Output the [x, y] coordinate of the center of the cell containing the given text.  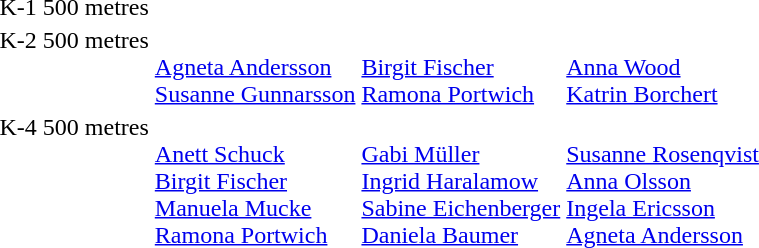
Agneta Andersson Susanne Gunnarsson [255, 67]
Birgit Fischer Ramona Portwich [461, 67]
